Search for the cell housing the specified text and yield its [x, y] center coordinate. 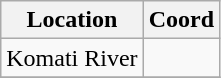
Komati River [72, 58]
Location [72, 20]
Coord [181, 20]
